Pinpoint the cell where the given text exists, returning its (x, y) midpoint coordinate. 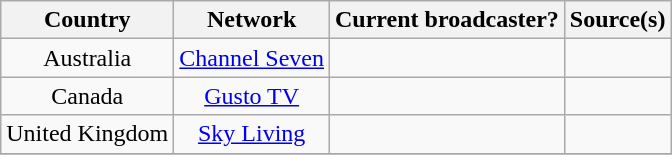
Current broadcaster? (448, 20)
Source(s) (618, 20)
Australia (88, 58)
Country (88, 20)
Network (252, 20)
Sky Living (252, 134)
United Kingdom (88, 134)
Channel Seven (252, 58)
Gusto TV (252, 96)
Canada (88, 96)
